Determine the [x, y] coordinate at the center of the cell enclosing the given text.  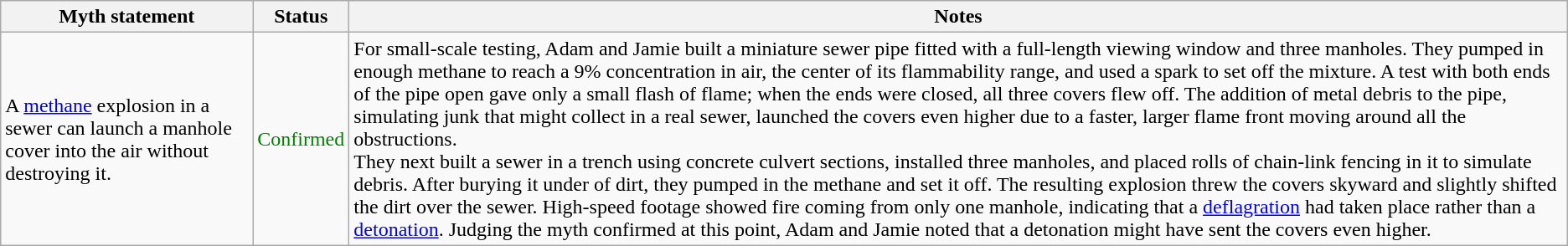
Myth statement [127, 17]
Notes [958, 17]
A methane explosion in a sewer can launch a manhole cover into the air without destroying it. [127, 139]
Confirmed [302, 139]
Status [302, 17]
